Search for the cell housing the specified text and yield its (X, Y) center coordinate. 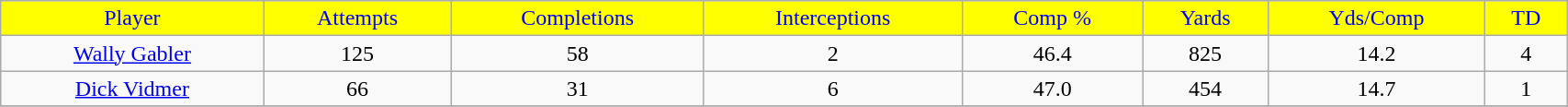
Yards (1205, 18)
454 (1205, 89)
TD (1527, 18)
31 (577, 89)
14.2 (1376, 53)
1 (1527, 89)
46.4 (1053, 53)
14.7 (1376, 89)
Player (132, 18)
4 (1527, 53)
Interceptions (832, 18)
125 (357, 53)
47.0 (1053, 89)
Dick Vidmer (132, 89)
2 (832, 53)
Wally Gabler (132, 53)
58 (577, 53)
Yds/Comp (1376, 18)
66 (357, 89)
825 (1205, 53)
Attempts (357, 18)
Comp % (1053, 18)
6 (832, 89)
Completions (577, 18)
